Pinpoint the cell where the given text exists, returning its (X, Y) midpoint coordinate. 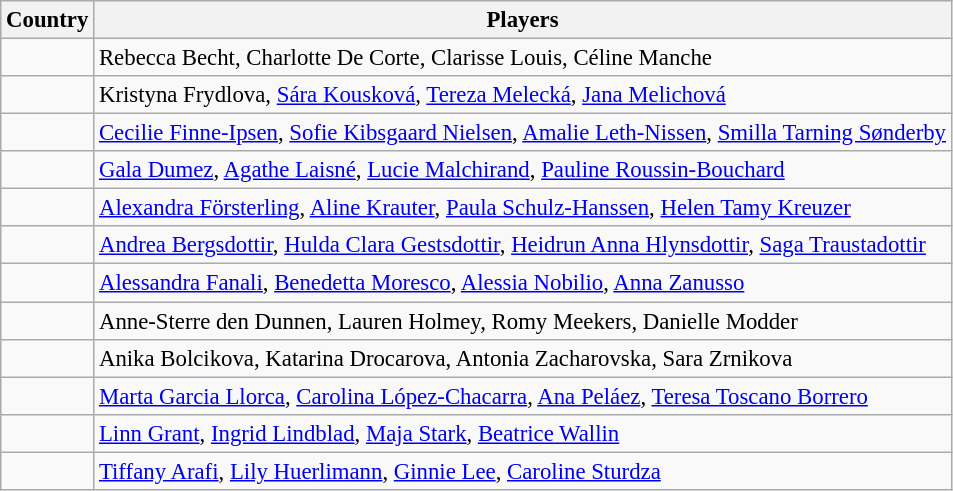
Kristyna Frydlova, Sára Kousková, Tereza Melecká, Jana Melichová (523, 95)
Country (48, 20)
Alessandra Fanali, Benedetta Moresco, Alessia Nobilio, Anna Zanusso (523, 283)
Players (523, 20)
Marta Garcia Llorca, Carolina López-Chacarra, Ana Peláez, Teresa Toscano Borrero (523, 396)
Rebecca Becht, Charlotte De Corte, Clarisse Louis, Céline Manche (523, 58)
Anika Bolcikova, Katarina Drocarova, Antonia Zacharovska, Sara Zrnikova (523, 358)
Tiffany Arafi, Lily Huerlimann, Ginnie Lee, Caroline Sturdza (523, 471)
Anne-Sterre den Dunnen, Lauren Holmey, Romy Meekers, Danielle Modder (523, 321)
Andrea Bergsdottir, Hulda Clara Gestsdottir, Heidrun Anna Hlynsdottir, Saga Traustadottir (523, 245)
Alexandra Försterling, Aline Krauter, Paula Schulz-Hanssen, Helen Tamy Kreuzer (523, 208)
Cecilie Finne-Ipsen, Sofie Kibsgaard Nielsen, Amalie Leth-Nissen, Smilla Tarning Sønderby (523, 133)
Gala Dumez, Agathe Laisné, Lucie Malchirand, Pauline Roussin-Bouchard (523, 170)
Linn Grant, Ingrid Lindblad, Maja Stark, Beatrice Wallin (523, 433)
